Extract the [X, Y] coordinate from the center of the cell holding the provided text.  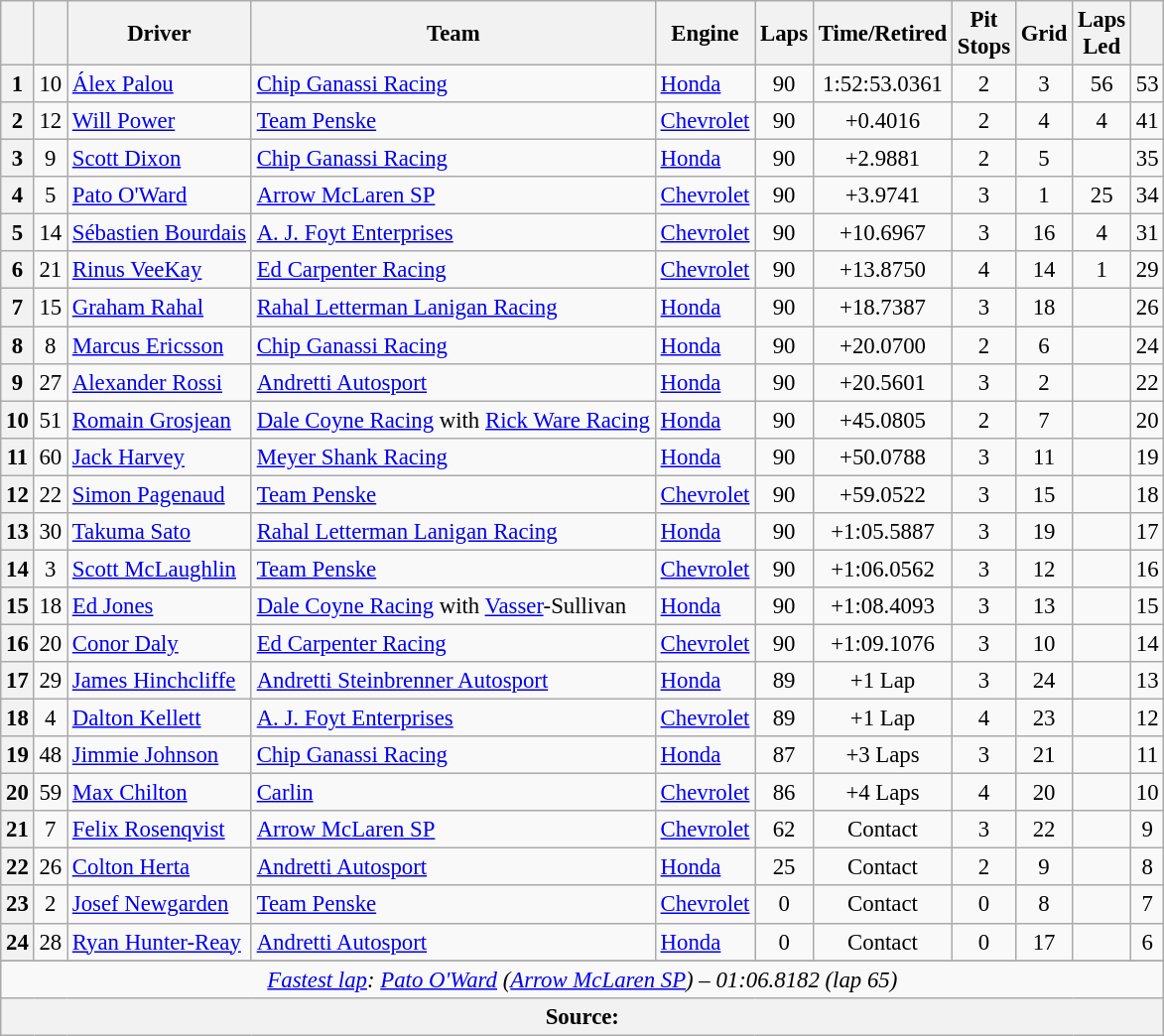
+59.0522 [882, 494]
+10.6967 [882, 233]
Graham Rahal [160, 308]
+1:06.0562 [882, 569]
+4 Laps [882, 793]
Carlin [453, 793]
31 [1147, 233]
Max Chilton [160, 793]
Will Power [160, 121]
Scott McLaughlin [160, 569]
Álex Palou [160, 84]
Time/Retired [882, 34]
Colton Herta [160, 867]
48 [50, 755]
James Hinchcliffe [160, 681]
28 [50, 942]
60 [50, 456]
41 [1147, 121]
Fastest lap: Pato O'Ward (Arrow McLaren SP) – 01:06.8182 (lap 65) [582, 979]
+20.5601 [882, 382]
Dale Coyne Racing with Vasser-Sullivan [453, 606]
87 [784, 755]
+3.9741 [882, 195]
56 [1101, 84]
51 [50, 420]
Ed Jones [160, 606]
Meyer Shank Racing [453, 456]
Team [453, 34]
Rinus VeeKay [160, 271]
Simon Pagenaud [160, 494]
Takuma Sato [160, 532]
+0.4016 [882, 121]
53 [1147, 84]
Marcus Ericsson [160, 345]
Grid [1044, 34]
Alexander Rossi [160, 382]
Romain Grosjean [160, 420]
Sébastien Bourdais [160, 233]
86 [784, 793]
Driver [160, 34]
Conor Daly [160, 643]
34 [1147, 195]
Engine [705, 34]
PitStops [984, 34]
Laps [784, 34]
+13.8750 [882, 271]
Jack Harvey [160, 456]
62 [784, 830]
Scott Dixon [160, 159]
Dale Coyne Racing with Rick Ware Racing [453, 420]
Felix Rosenqvist [160, 830]
+1:05.5887 [882, 532]
Dalton Kellett [160, 718]
LapsLed [1101, 34]
59 [50, 793]
+2.9881 [882, 159]
+50.0788 [882, 456]
Ryan Hunter-Reay [160, 942]
Andretti Steinbrenner Autosport [453, 681]
+1:08.4093 [882, 606]
+20.0700 [882, 345]
1:52:53.0361 [882, 84]
+45.0805 [882, 420]
27 [50, 382]
+3 Laps [882, 755]
35 [1147, 159]
+18.7387 [882, 308]
30 [50, 532]
Source: [582, 1016]
Pato O'Ward [160, 195]
+1:09.1076 [882, 643]
Jimmie Johnson [160, 755]
Josef Newgarden [160, 905]
